Output the [x, y] coordinate of the center of the cell containing the given text.  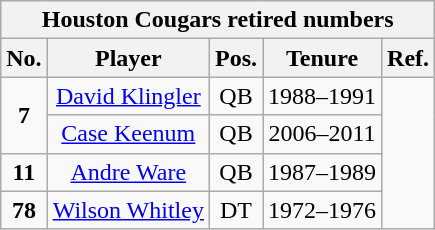
DT [236, 210]
2006–2011 [322, 134]
Houston Cougars retired numbers [218, 20]
Ref. [408, 58]
Wilson Whitley [128, 210]
Case Keenum [128, 134]
1972–1976 [322, 210]
Tenure [322, 58]
Pos. [236, 58]
No. [24, 58]
1988–1991 [322, 96]
Player [128, 58]
7 [24, 115]
David Klingler [128, 96]
78 [24, 210]
1987–1989 [322, 172]
Andre Ware [128, 172]
11 [24, 172]
